Find where the given text appears and provide that cell's center as (X, Y) coordinate. 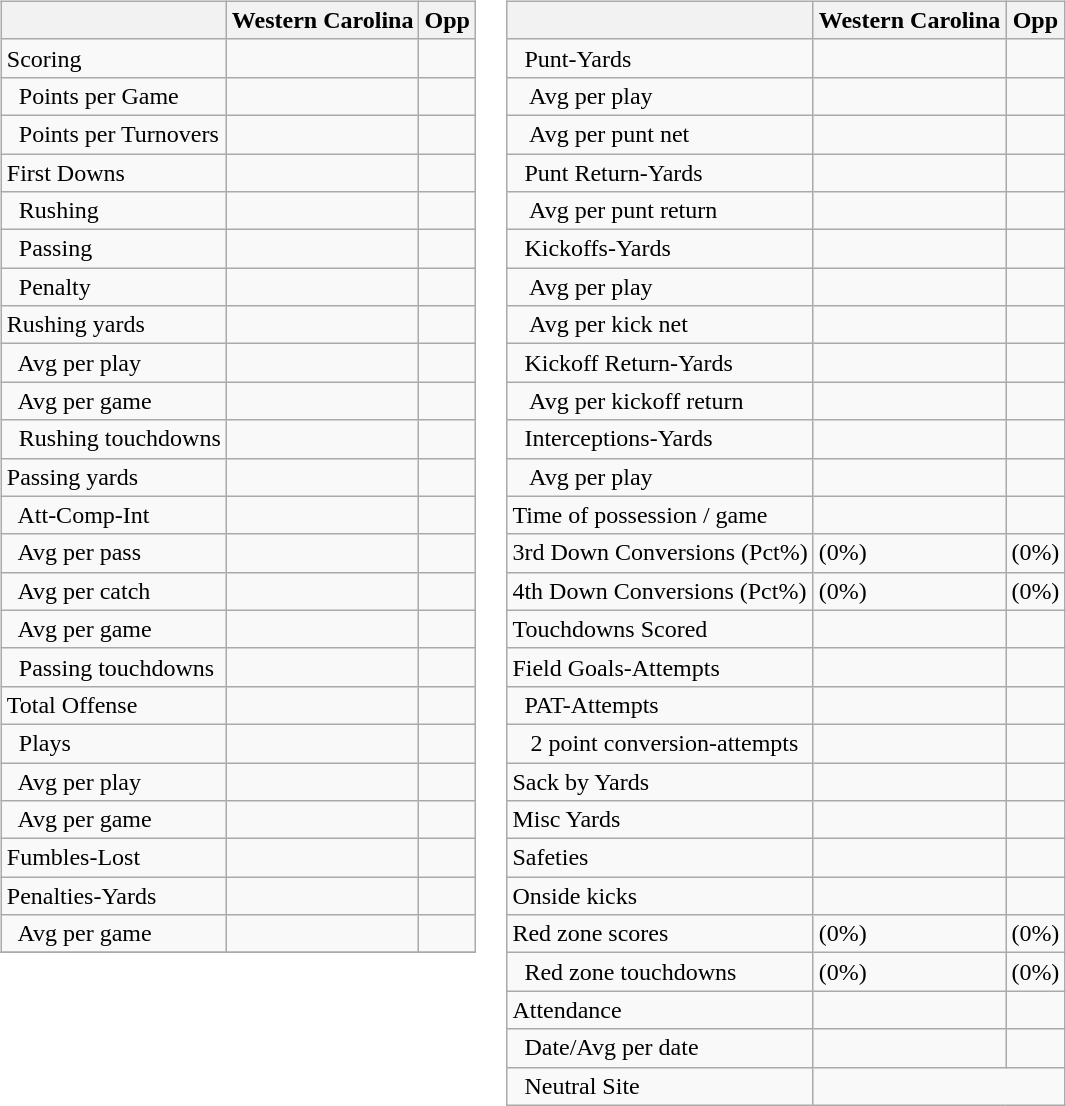
Avg per catch (114, 591)
Penalty (114, 287)
Plays (114, 743)
Total Offense (114, 705)
Rushing touchdowns (114, 439)
Punt Return-Yards (660, 173)
Penalties-Yards (114, 896)
Red zone touchdowns (660, 972)
Touchdowns Scored (660, 629)
Points per Turnovers (114, 134)
Field Goals-Attempts (660, 667)
Rushing (114, 211)
Passing yards (114, 477)
Kickoffs-Yards (660, 249)
First Downs (114, 173)
Rushing yards (114, 325)
Avg per punt net (660, 134)
4th Down Conversions (Pct%) (660, 591)
Date/Avg per date (660, 1048)
2 point conversion-attempts (660, 743)
Safeties (660, 858)
Att-Comp-Int (114, 515)
Time of possession / game (660, 515)
Avg per pass (114, 553)
Neutral Site (660, 1086)
Points per Game (114, 96)
Fumbles-Lost (114, 858)
Passing (114, 249)
3rd Down Conversions (Pct%) (660, 553)
Onside kicks (660, 896)
Avg per kick net (660, 325)
Punt-Yards (660, 58)
Misc Yards (660, 820)
Avg per punt return (660, 211)
Passing touchdowns (114, 667)
Interceptions-Yards (660, 439)
Kickoff Return-Yards (660, 363)
PAT-Attempts (660, 705)
Avg per kickoff return (660, 401)
Red zone scores (660, 934)
Attendance (660, 1010)
Sack by Yards (660, 781)
Scoring (114, 58)
